Return the (x, y) coordinate for the center point of the cell that contains the specified text.  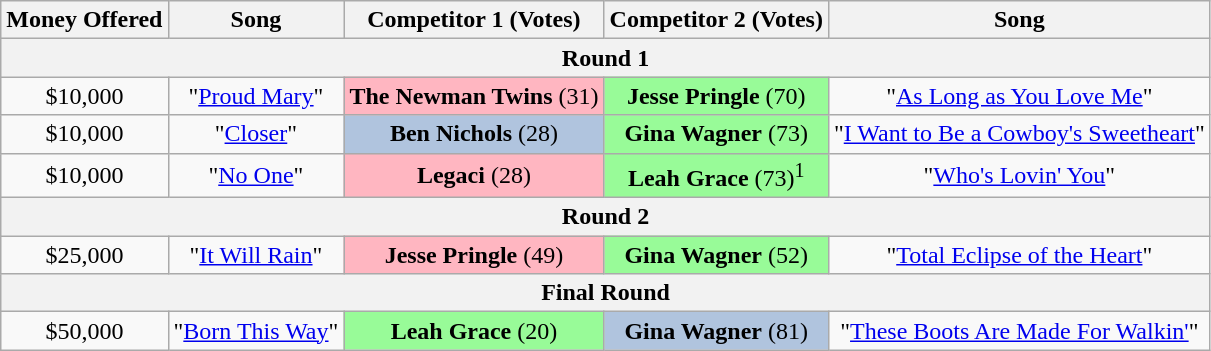
$50,000 (84, 331)
"No One" (256, 176)
Jesse Pringle (49) (474, 255)
"Who's Lovin' You" (1019, 176)
"These Boots Are Made For Walkin'" (1019, 331)
Leah Grace (20) (474, 331)
"Total Eclipse of the Heart" (1019, 255)
Round 1 (606, 58)
Round 2 (606, 217)
Competitor 1 (Votes) (474, 20)
"It Will Rain" (256, 255)
"I Want to Be a Cowboy's Sweetheart" (1019, 134)
Legaci (28) (474, 176)
The Newman Twins (31) (474, 96)
Ben Nichols (28) (474, 134)
"Proud Mary" (256, 96)
"Born This Way" (256, 331)
Gina Wagner (52) (716, 255)
Competitor 2 (Votes) (716, 20)
Leah Grace (73)1 (716, 176)
"As Long as You Love Me" (1019, 96)
Final Round (606, 293)
"Closer" (256, 134)
$25,000 (84, 255)
Gina Wagner (73) (716, 134)
Jesse Pringle (70) (716, 96)
Money Offered (84, 20)
Gina Wagner (81) (716, 331)
